Scan for the cell matching the given text and deliver its [x, y] coordinate at center. 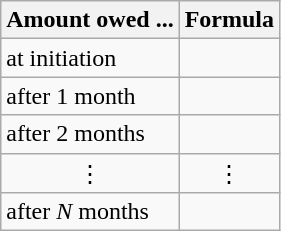
after 1 month [90, 96]
Amount owed ... [90, 20]
Formula [229, 20]
after 2 months [90, 134]
after N months [90, 212]
at initiation [90, 58]
